Provide the [x, y] coordinate of the cell's center where the given text is located.  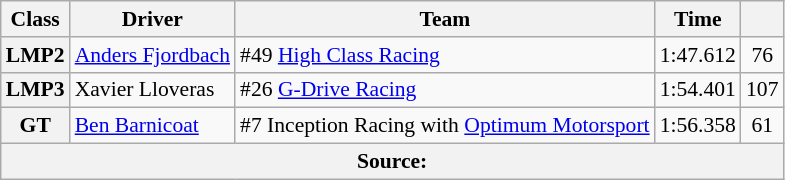
61 [762, 126]
Source: [392, 162]
107 [762, 90]
LMP3 [36, 90]
76 [762, 55]
Team [445, 19]
GT [36, 126]
LMP2 [36, 55]
Anders Fjordbach [152, 55]
Driver [152, 19]
#49 High Class Racing [445, 55]
#26 G-Drive Racing [445, 90]
Time [698, 19]
Ben Barnicoat [152, 126]
1:54.401 [698, 90]
1:56.358 [698, 126]
1:47.612 [698, 55]
Xavier Lloveras [152, 90]
#7 Inception Racing with Optimum Motorsport [445, 126]
Class [36, 19]
